For the text-containing cell, return its midpoint in (x, y) coordinate format. 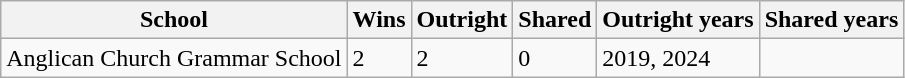
Shared (555, 20)
0 (555, 58)
Shared years (832, 20)
Wins (379, 20)
2019, 2024 (678, 58)
School (174, 20)
Outright (462, 20)
Anglican Church Grammar School (174, 58)
Outright years (678, 20)
